Search for the cell housing the specified text and yield its (X, Y) center coordinate. 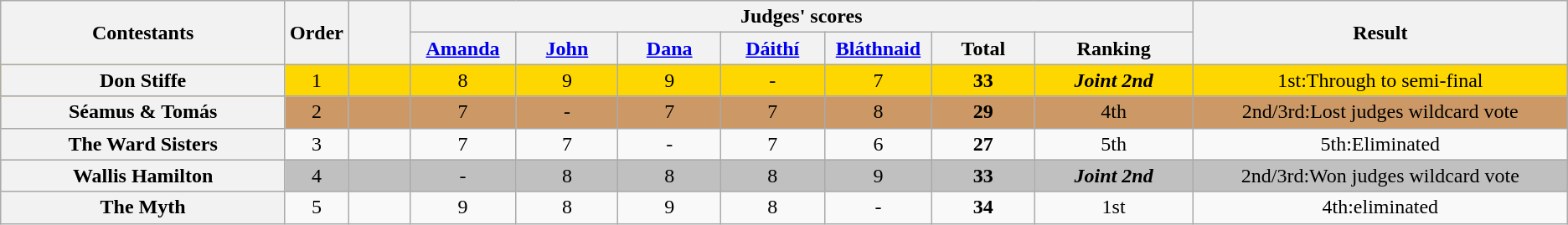
Dáithí (772, 49)
Don Stiffe (143, 80)
2 (317, 112)
6 (878, 144)
1st (1114, 207)
5 (317, 207)
The Myth (143, 207)
Amanda (462, 49)
4 (317, 176)
Wallis Hamilton (143, 176)
John (567, 49)
Contestants (143, 33)
Ranking (1114, 49)
27 (983, 144)
Séamus & Tomás (143, 112)
3 (317, 144)
29 (983, 112)
5th (1114, 144)
1 (317, 80)
4th (1114, 112)
2nd/3rd:Won judges wildcard vote (1380, 176)
Judges' scores (801, 17)
The Ward Sisters (143, 144)
2nd/3rd:Lost judges wildcard vote (1380, 112)
1st:Through to semi-final (1380, 80)
Bláthnaid (878, 49)
Result (1380, 33)
Order (317, 33)
4th:eliminated (1380, 207)
5th:Eliminated (1380, 144)
Total (983, 49)
34 (983, 207)
Dana (669, 49)
